Identify which cell holds the provided text, then report its (x, y) central coordinate. 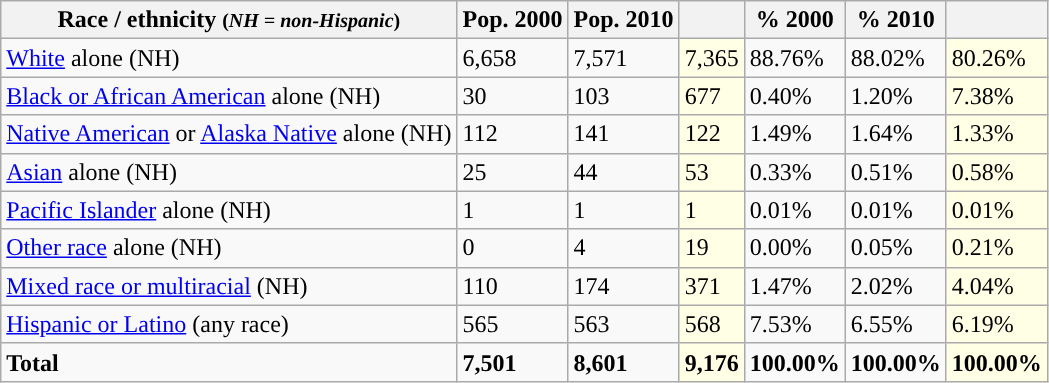
8,601 (624, 362)
0.40% (794, 96)
88.02% (896, 58)
7.38% (996, 96)
1.47% (794, 286)
Native American or Alaska Native alone (NH) (229, 134)
0.21% (996, 248)
0.00% (794, 248)
568 (712, 324)
30 (512, 96)
1.64% (896, 134)
19 (712, 248)
Black or African American alone (NH) (229, 96)
563 (624, 324)
122 (712, 134)
White alone (NH) (229, 58)
110 (512, 286)
1.33% (996, 134)
25 (512, 172)
2.02% (896, 286)
% 2000 (794, 20)
7,571 (624, 58)
Total (229, 362)
Pacific Islander alone (NH) (229, 210)
7.53% (794, 324)
371 (712, 286)
9,176 (712, 362)
6.55% (896, 324)
0.51% (896, 172)
0.05% (896, 248)
7,501 (512, 362)
1.49% (794, 134)
Pop. 2010 (624, 20)
Mixed race or multiracial (NH) (229, 286)
6.19% (996, 324)
0.58% (996, 172)
4.04% (996, 286)
1.20% (896, 96)
53 (712, 172)
112 (512, 134)
677 (712, 96)
44 (624, 172)
6,658 (512, 58)
Hispanic or Latino (any race) (229, 324)
565 (512, 324)
174 (624, 286)
103 (624, 96)
Pop. 2000 (512, 20)
141 (624, 134)
88.76% (794, 58)
Other race alone (NH) (229, 248)
7,365 (712, 58)
Asian alone (NH) (229, 172)
4 (624, 248)
0 (512, 248)
% 2010 (896, 20)
0.33% (794, 172)
80.26% (996, 58)
Race / ethnicity (NH = non-Hispanic) (229, 20)
